Output the (x, y) coordinate of the center of the cell containing the given text.  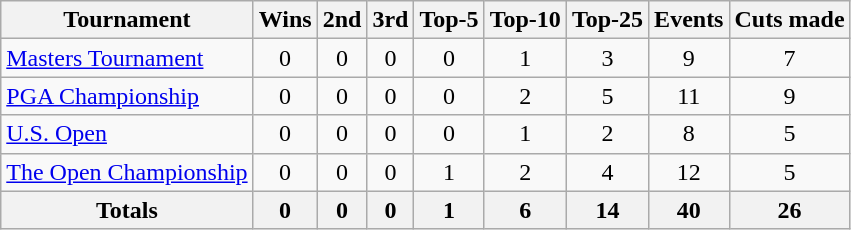
40 (689, 210)
Totals (127, 210)
Cuts made (790, 20)
7 (790, 58)
Wins (285, 20)
12 (689, 172)
8 (689, 134)
Tournament (127, 20)
4 (607, 172)
PGA Championship (127, 96)
26 (790, 210)
14 (607, 210)
2nd (342, 20)
U.S. Open (127, 134)
Top-25 (607, 20)
Masters Tournament (127, 58)
3 (607, 58)
Top-10 (525, 20)
11 (689, 96)
Top-5 (449, 20)
6 (525, 210)
3rd (390, 20)
The Open Championship (127, 172)
Events (689, 20)
